Identify which cell holds the provided text, then report its [X, Y] central coordinate. 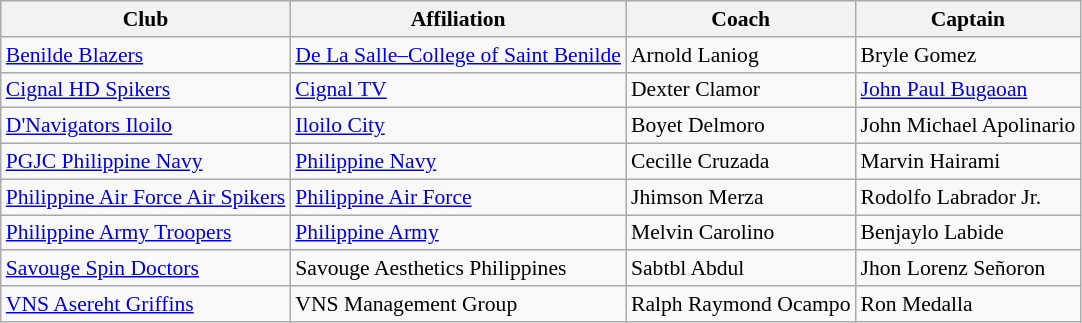
Marvin Hairami [968, 162]
Philippine Army Troopers [146, 233]
Jhimson Merza [741, 197]
PGJC Philippine Navy [146, 162]
Dexter Clamor [741, 90]
Arnold Laniog [741, 55]
John Paul Bugaoan [968, 90]
Philippine Air Force [458, 197]
Savouge Spin Doctors [146, 269]
Benjaylo Labide [968, 233]
Bryle Gomez [968, 55]
VNS Asereht Griffins [146, 304]
Coach [741, 19]
Ron Medalla [968, 304]
Captain [968, 19]
Club [146, 19]
Cignal HD Spikers [146, 90]
De La Salle–College of Saint Benilde [458, 55]
Cecille Cruzada [741, 162]
Boyet Delmoro [741, 126]
Rodolfo Labrador Jr. [968, 197]
Sabtbl Abdul [741, 269]
D'Navigators Iloilo [146, 126]
Savouge Aesthetics Philippines [458, 269]
Philippine Navy [458, 162]
VNS Management Group [458, 304]
Cignal TV [458, 90]
Jhon Lorenz Señoron [968, 269]
Affiliation [458, 19]
Benilde Blazers [146, 55]
Melvin Carolino [741, 233]
Iloilo City [458, 126]
Philippine Air Force Air Spikers [146, 197]
Ralph Raymond Ocampo [741, 304]
Philippine Army [458, 233]
John Michael Apolinario [968, 126]
